Identify which cell holds the provided text, then report its [x, y] central coordinate. 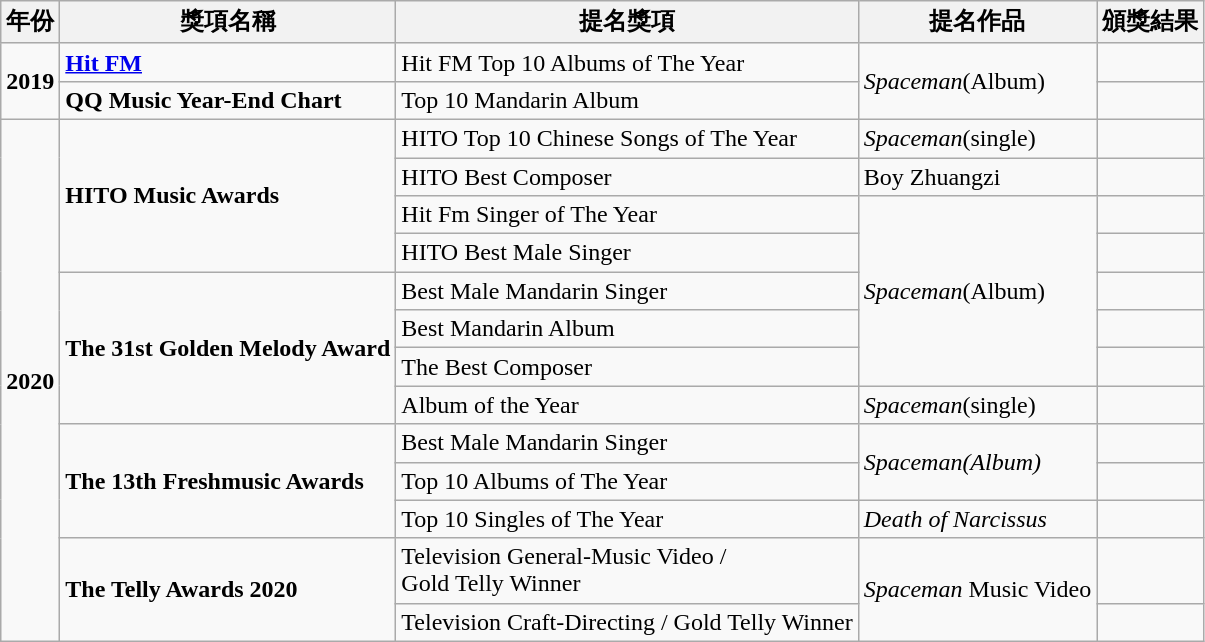
The Best Composer [627, 367]
Best Mandarin Album [627, 329]
2019 [30, 81]
Hit FM [228, 62]
Spaceman Music Video [977, 590]
HITO Music Awards [228, 195]
Top 10 Mandarin Album [627, 100]
The 13th Freshmusic Awards [228, 481]
2020 [30, 380]
Boy Zhuangzi [977, 177]
Top 10 Albums of The Year [627, 481]
Television Craft-Directing / Gold Telly Winner [627, 622]
HITO Top 10 Chinese Songs of The Year [627, 138]
HITO Best Male Singer [627, 253]
Top 10 Singles of The Year [627, 519]
QQ Music Year-End Chart [228, 100]
Television General-Music Video /Gold Telly Winner [627, 570]
Album of the Year [627, 405]
獎項名稱 [228, 22]
Hit FM Top 10 Albums of The Year [627, 62]
頒獎結果 [1150, 22]
The Telly Awards 2020 [228, 590]
Death of Narcissus [977, 519]
提名獎項 [627, 22]
提名作品 [977, 22]
The 31st Golden Melody Award [228, 348]
Hit Fm Singer of The Year [627, 215]
年份 [30, 22]
HITO Best Composer [627, 177]
